Capture the cell that displays the provided text and extract its (X, Y) central coordinate. 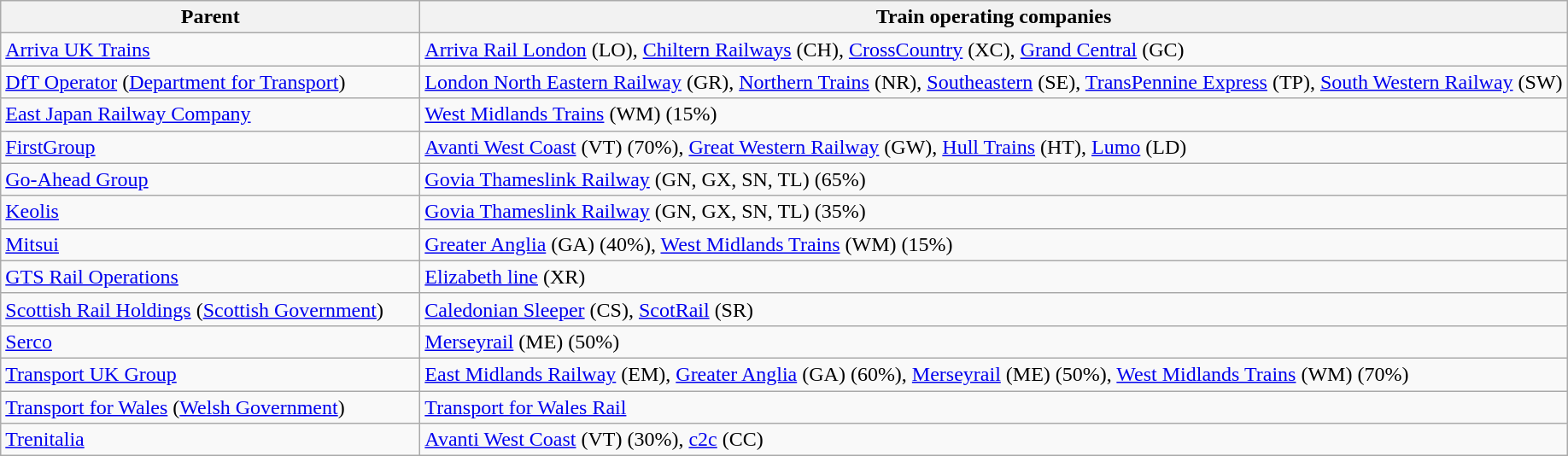
Caledonian Sleeper (CS), ScotRail (SR) (994, 309)
East Japan Railway Company (210, 114)
Parent (210, 17)
Avanti West Coast (VT) (30%), c2c (CC) (994, 440)
East Midlands Railway (EM), Greater Anglia (GA) (60%), Merseyrail (ME) (50%), West Midlands Trains (WM) (70%) (994, 374)
London North Eastern Railway (GR), Northern Trains (NR), Southeastern (SE), TransPennine Express (TP), South Western Railway (SW) (994, 82)
Transport UK Group (210, 374)
Merseyrail (ME) (50%) (994, 342)
Avanti West Coast (VT) (70%), Great Western Railway (GW), Hull Trains (HT), Lumo (LD) (994, 147)
GTS Rail Operations (210, 277)
FirstGroup (210, 147)
Transport for Wales Rail (994, 407)
Arriva Rail London (LO), Chiltern Railways (CH), CrossCountry (XC), Grand Central (GC) (994, 50)
Elizabeth line (XR) (994, 277)
DfT Operator (Department for Transport) (210, 82)
Go-Ahead Group (210, 179)
Keolis (210, 212)
Trenitalia (210, 440)
Scottish Rail Holdings (Scottish Government) (210, 309)
Mitsui (210, 244)
Govia Thameslink Railway (GN, GX, SN, TL) (65%) (994, 179)
Serco (210, 342)
West Midlands Trains (WM) (15%) (994, 114)
Train operating companies (994, 17)
Govia Thameslink Railway (GN, GX, SN, TL) (35%) (994, 212)
Greater Anglia (GA) (40%), West Midlands Trains (WM) (15%) (994, 244)
Arriva UK Trains (210, 50)
Transport for Wales (Welsh Government) (210, 407)
